Determine the (X, Y) coordinate at the center of the cell enclosing the given text.  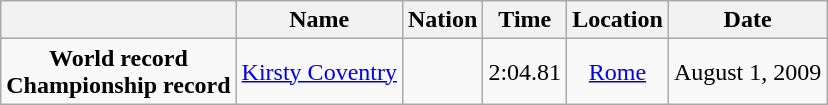
Location (618, 20)
August 1, 2009 (747, 72)
Nation (442, 20)
Name (319, 20)
World record Championship record (118, 72)
2:04.81 (525, 72)
Date (747, 20)
Kirsty Coventry (319, 72)
Rome (618, 72)
Time (525, 20)
